For the text-containing cell, return its midpoint in [x, y] coordinate format. 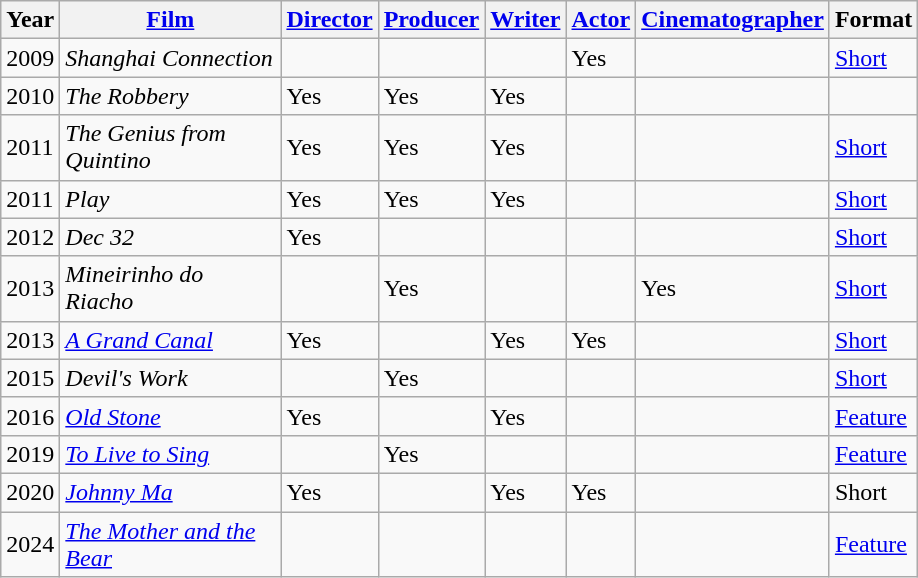
To Live to Sing [170, 454]
Old Stone [170, 416]
2009 [30, 58]
Format [873, 20]
2019 [30, 454]
Producer [432, 20]
Actor [601, 20]
Cinematographer [733, 20]
Johnny Ma [170, 492]
Writer [526, 20]
Devil's Work [170, 378]
Film [170, 20]
2012 [30, 237]
2024 [30, 544]
Dec 32 [170, 237]
2010 [30, 96]
Mineirinho do Riacho [170, 288]
2015 [30, 378]
The Mother and the Bear [170, 544]
Year [30, 20]
The Robbery [170, 96]
Shanghai Connection [170, 58]
The Genius from Quintino [170, 148]
Play [170, 199]
2016 [30, 416]
2020 [30, 492]
Director [330, 20]
A Grand Canal [170, 340]
